Search for the cell housing the specified text and yield its [X, Y] center coordinate. 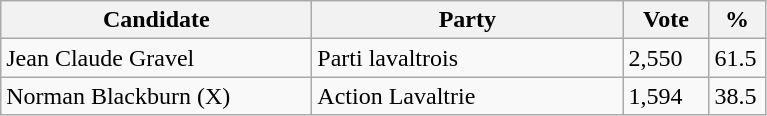
% [737, 20]
Party [468, 20]
38.5 [737, 96]
Vote [666, 20]
Jean Claude Gravel [156, 58]
1,594 [666, 96]
Parti lavaltrois [468, 58]
Norman Blackburn (X) [156, 96]
61.5 [737, 58]
Candidate [156, 20]
2,550 [666, 58]
Action Lavaltrie [468, 96]
